Identify which cell holds the provided text, then report its [X, Y] central coordinate. 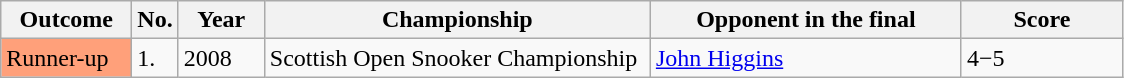
Runner-up [66, 58]
Championship [457, 20]
Outcome [66, 20]
Scottish Open Snooker Championship [457, 58]
4−5 [1042, 58]
Score [1042, 20]
2008 [221, 58]
No. [155, 20]
Year [221, 20]
John Higgins [806, 58]
1. [155, 58]
Opponent in the final [806, 20]
